Scan for the cell matching the given text and deliver its [x, y] coordinate at center. 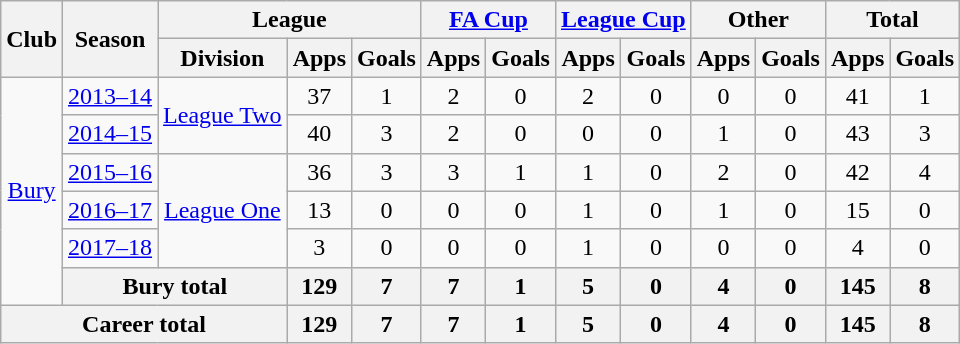
13 [319, 210]
League Two [223, 115]
Bury total [176, 286]
41 [857, 96]
League [290, 20]
Career total [144, 324]
2017–18 [110, 248]
Other [758, 20]
Club [32, 39]
League One [223, 210]
FA Cup [488, 20]
Total [892, 20]
15 [857, 210]
40 [319, 134]
2015–16 [110, 172]
2013–14 [110, 96]
2014–15 [110, 134]
Bury [32, 191]
37 [319, 96]
42 [857, 172]
Season [110, 39]
43 [857, 134]
2016–17 [110, 210]
Division [223, 58]
36 [319, 172]
League Cup [623, 20]
